Provide the (x, y) coordinate of the cell's center where the given text is located.  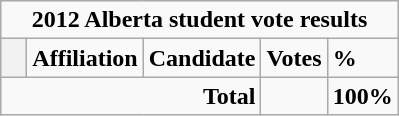
Affiliation (85, 58)
100% (362, 96)
2012 Alberta student vote results (200, 20)
Candidate (202, 58)
Total (131, 96)
% (362, 58)
Votes (294, 58)
